Locate the cell with the specified text and output its [X, Y] center coordinate. 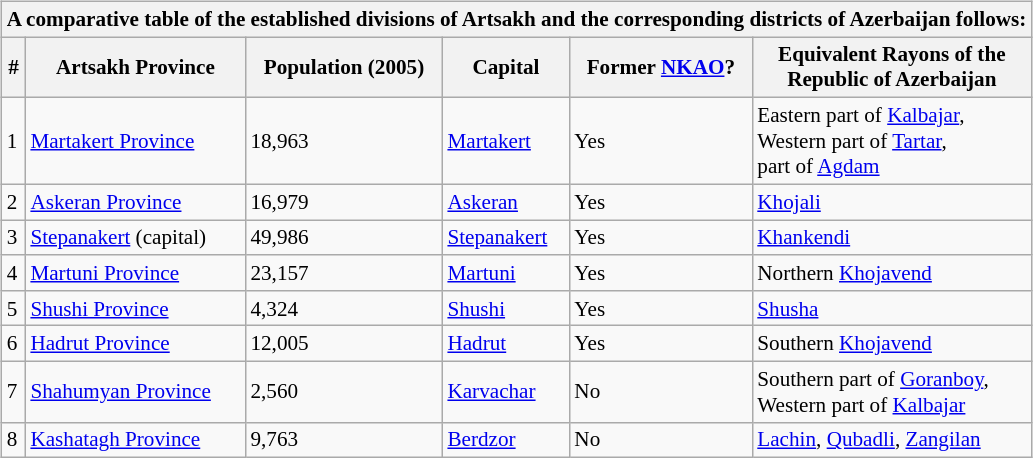
12,005 [344, 344]
5 [14, 308]
Khankendi [892, 238]
Former NKAO? [660, 68]
49,986 [344, 238]
Askeran [506, 202]
Eastern part of Kalbajar,Western part of Tartar,part of Agdam [892, 141]
Northern Khojavend [892, 272]
Southern part of Goranboy,Western part of Kalbajar [892, 392]
Artsakh Province [135, 68]
Berdzor [506, 440]
Lachin, Qubadli, Zangilan [892, 440]
# [14, 68]
Martuni [506, 272]
2 [14, 202]
Southern Khojavend [892, 344]
7 [14, 392]
16,979 [344, 202]
2,560 [344, 392]
Stepanakert (capital) [135, 238]
18,963 [344, 141]
4 [14, 272]
Martakert Province [135, 141]
A comparative table of the established divisions of Artsakh and the corresponding districts of Azerbaijan follows: [517, 18]
23,157 [344, 272]
Capital [506, 68]
Hadrut [506, 344]
9,763 [344, 440]
Equivalent Rayons of the Republic of Azerbaijan [892, 68]
Shahumyan Province [135, 392]
3 [14, 238]
1 [14, 141]
Askeran Province [135, 202]
Martakert [506, 141]
6 [14, 344]
8 [14, 440]
Kashatagh Province [135, 440]
Hadrut Province [135, 344]
Shusha [892, 308]
Population (2005) [344, 68]
Khojali [892, 202]
Martuni Province [135, 272]
Shushi Province [135, 308]
4,324 [344, 308]
Shushi [506, 308]
Stepanakert [506, 238]
Karvachar [506, 392]
